Locate the cell with the specified text and output its [x, y] center coordinate. 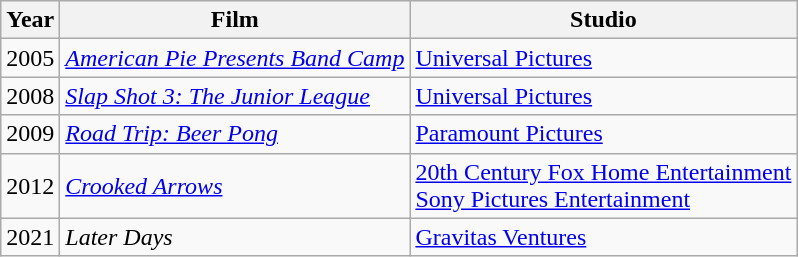
American Pie Presents Band Camp [235, 58]
2009 [30, 134]
Year [30, 20]
Gravitas Ventures [604, 237]
Road Trip: Beer Pong [235, 134]
2021 [30, 237]
Slap Shot 3: The Junior League [235, 96]
2012 [30, 186]
Studio [604, 20]
2005 [30, 58]
20th Century Fox Home Entertainment Sony Pictures Entertainment [604, 186]
2008 [30, 96]
Later Days [235, 237]
Paramount Pictures [604, 134]
Film [235, 20]
Crooked Arrows [235, 186]
